Detect which cell encompasses the target text, then output its (x, y) center coordinate. 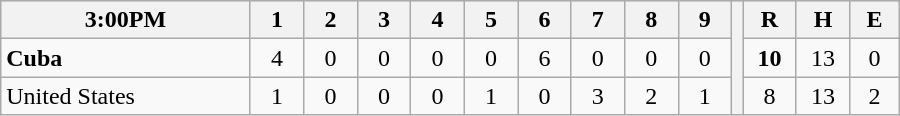
R (770, 20)
Cuba (126, 58)
H (823, 20)
9 (704, 20)
3:00PM (126, 20)
United States (126, 96)
5 (490, 20)
7 (598, 20)
E (874, 20)
10 (770, 58)
